Find where the given text appears and provide that cell's center as (X, Y) coordinate. 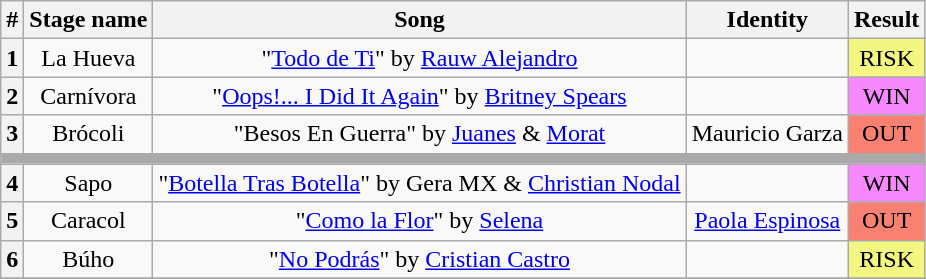
5 (12, 221)
"No Podrás" by Cristian Castro (420, 259)
Sapo (88, 183)
Mauricio Garza (767, 134)
Song (420, 20)
Carnívora (88, 96)
Caracol (88, 221)
"Como la Flor" by Selena (420, 221)
Result (886, 20)
Identity (767, 20)
Búho (88, 259)
"Besos En Guerra" by Juanes & Morat (420, 134)
"Botella Tras Botella" by Gera MX & Christian Nodal (420, 183)
Stage name (88, 20)
Brócoli (88, 134)
# (12, 20)
"Todo de Ti" by Rauw Alejandro (420, 58)
1 (12, 58)
6 (12, 259)
3 (12, 134)
2 (12, 96)
4 (12, 183)
Paola Espinosa (767, 221)
La Hueva (88, 58)
"Oops!... I Did It Again" by Britney Spears (420, 96)
